Capture the cell that displays the provided text and extract its [x, y] central coordinate. 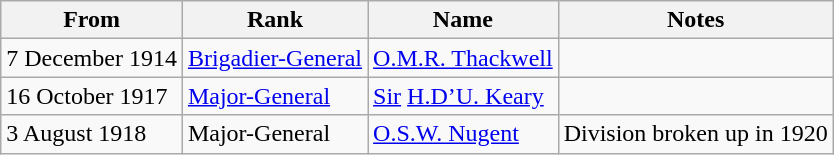
Notes [696, 20]
3 August 1918 [92, 134]
7 December 1914 [92, 58]
Name [464, 20]
Division broken up in 1920 [696, 134]
O.S.W. Nugent [464, 134]
O.M.R. Thackwell [464, 58]
Brigadier-General [274, 58]
Rank [274, 20]
16 October 1917 [92, 96]
From [92, 20]
Sir H.D’U. Keary [464, 96]
